Capture the cell that displays the provided text and extract its (x, y) central coordinate. 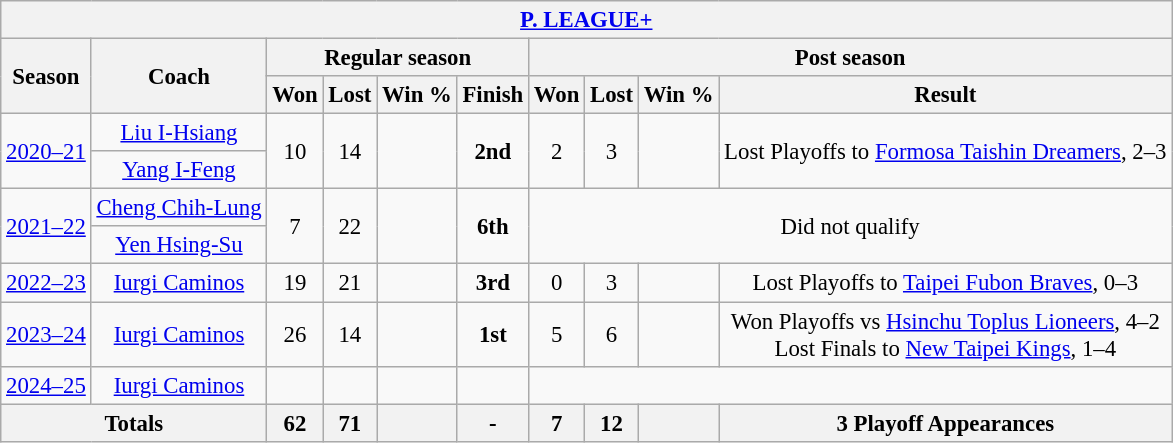
Cheng Chih-Lung (179, 208)
Result (946, 95)
P. LEAGUE+ (586, 20)
Yen Hsing-Su (179, 245)
19 (295, 283)
Lost Playoffs to Formosa Taishin Dreamers, 2–3 (946, 152)
26 (295, 334)
Regular season (398, 58)
3 Playoff Appearances (946, 423)
1st (492, 334)
3rd (492, 283)
6 (612, 334)
5 (557, 334)
0 (557, 283)
10 (295, 152)
Coach (179, 76)
Finish (492, 95)
Did not qualify (850, 226)
71 (350, 423)
12 (612, 423)
Yang I-Feng (179, 170)
2024–25 (46, 385)
21 (350, 283)
2020–21 (46, 152)
2022–23 (46, 283)
Totals (134, 423)
62 (295, 423)
2nd (492, 152)
2021–22 (46, 226)
22 (350, 226)
Won Playoffs vs Hsinchu Toplus Lioneers, 4–2Lost Finals to New Taipei Kings, 1–4 (946, 334)
Season (46, 76)
- (492, 423)
Liu I-Hsiang (179, 133)
2023–24 (46, 334)
2 (557, 152)
Lost Playoffs to Taipei Fubon Braves, 0–3 (946, 283)
6th (492, 226)
Post season (850, 58)
